Pinpoint the cell where the given text exists, returning its [X, Y] midpoint coordinate. 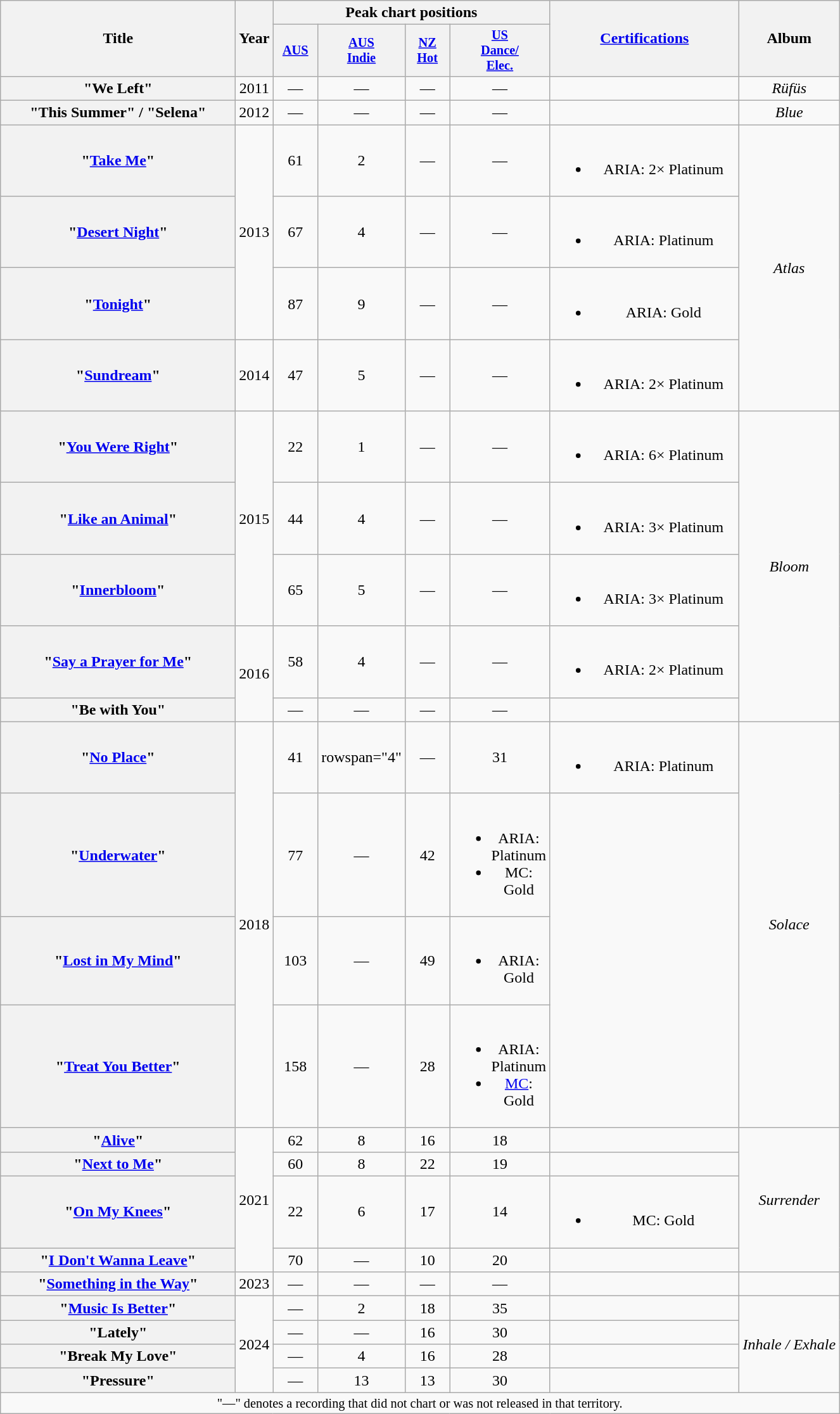
"Alive" [118, 1140]
"Take Me" [118, 161]
Atlas [789, 268]
2018 [255, 925]
1 [362, 447]
"No Place" [118, 758]
Surrender [789, 1200]
Title [118, 39]
"Sundream" [118, 375]
6 [362, 1213]
2023 [255, 1284]
"Music Is Better" [118, 1308]
41 [295, 758]
61 [295, 161]
10 [427, 1260]
"Be with You" [118, 710]
70 [295, 1260]
42 [427, 855]
"Say a Prayer for Me" [118, 661]
"Underwater" [118, 855]
62 [295, 1140]
"Next to Me" [118, 1164]
49 [427, 960]
"Innerbloom" [118, 590]
rowspan="4" [362, 758]
"Break My Love" [118, 1356]
60 [295, 1164]
MC: Gold [645, 1213]
47 [295, 375]
Certifications [645, 39]
"Like an Animal" [118, 518]
NZHot [427, 51]
Bloom [789, 566]
"Pressure" [118, 1380]
31 [500, 758]
20 [500, 1260]
2011 [255, 88]
103 [295, 960]
2016 [255, 674]
"You Were Right" [118, 447]
AUSIndie [362, 51]
"Something in the Way" [118, 1284]
ARIA: 6× Platinum [645, 447]
"Lost in My Mind" [118, 960]
"Tonight" [118, 304]
9 [362, 304]
44 [295, 518]
"Treat You Better" [118, 1066]
Solace [789, 925]
Inhale / Exhale [789, 1344]
"Lately" [118, 1332]
77 [295, 855]
AUS [295, 51]
"On My Knees" [118, 1213]
Year [255, 39]
2021 [255, 1200]
2012 [255, 113]
"I Don't Wanna Leave" [118, 1260]
19 [500, 1164]
2013 [255, 232]
Blue [789, 113]
58 [295, 661]
35 [500, 1308]
14 [500, 1213]
2014 [255, 375]
2015 [255, 518]
17 [427, 1213]
"This Summer" / "Selena" [118, 113]
Rüfüs [789, 88]
Peak chart positions [412, 13]
"We Left" [118, 88]
65 [295, 590]
"—" denotes a recording that did not chart or was not released in that territory. [420, 1403]
87 [295, 304]
USDance/Elec. [500, 51]
"Desert Night" [118, 232]
2024 [255, 1344]
67 [295, 232]
Album [789, 39]
158 [295, 1066]
